Extract the (x, y) coordinate from the center of the cell holding the provided text.  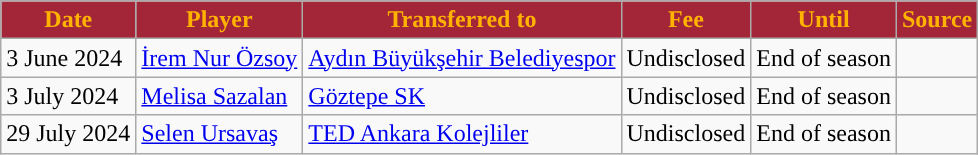
İrem Nur Özsoy (220, 58)
Transferred to (462, 20)
Source (936, 20)
Melisa Sazalan (220, 96)
Date (68, 20)
Player (220, 20)
29 July 2024 (68, 134)
Aydın Büyükşehir Belediyespor (462, 58)
3 July 2024 (68, 96)
Fee (686, 20)
Selen Ursavaş (220, 134)
Göztepe SK (462, 96)
TED Ankara Kolejliler (462, 134)
3 June 2024 (68, 58)
Until (824, 20)
